Capture the cell that displays the provided text and extract its (x, y) central coordinate. 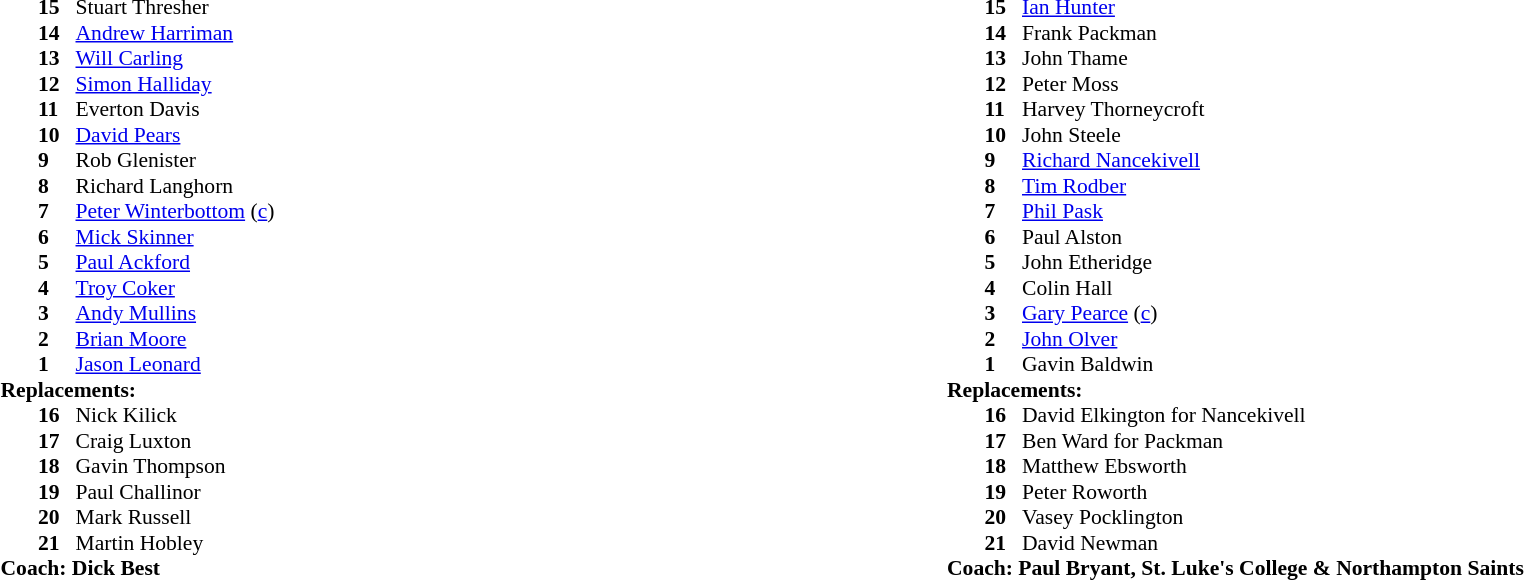
Craig Luxton (176, 441)
Ben Ward for Packman (1273, 441)
Mick Skinner (176, 237)
Martin Hobley (176, 543)
Harvey Thorneycroft (1273, 109)
Vasey Pocklington (1273, 517)
Tim Rodber (1273, 186)
Matthew Ebsworth (1273, 467)
Andy Mullins (176, 313)
Nick Kilick (176, 415)
Paul Ackford (176, 263)
Peter Roworth (1273, 492)
Simon Halliday (176, 84)
David Pears (176, 135)
Will Carling (176, 59)
John Steele (1273, 135)
Gavin Baldwin (1273, 365)
Phil Pask (1273, 211)
Peter Winterbottom (c) (176, 211)
Troy Coker (176, 288)
David Elkington for Nancekivell (1273, 415)
Richard Nancekivell (1273, 161)
John Olver (1273, 339)
Everton Davis (176, 109)
Andrew Harriman (176, 33)
Jason Leonard (176, 365)
David Newman (1273, 543)
Paul Challinor (176, 492)
Colin Hall (1273, 288)
Mark Russell (176, 517)
Gary Pearce (c) (1273, 313)
Peter Moss (1273, 84)
John Etheridge (1273, 263)
Paul Alston (1273, 237)
John Thame (1273, 59)
Gavin Thompson (176, 467)
Rob Glenister (176, 161)
Frank Packman (1273, 33)
Brian Moore (176, 339)
Richard Langhorn (176, 186)
